Determine the [x, y] coordinate at the center of the cell enclosing the given text.  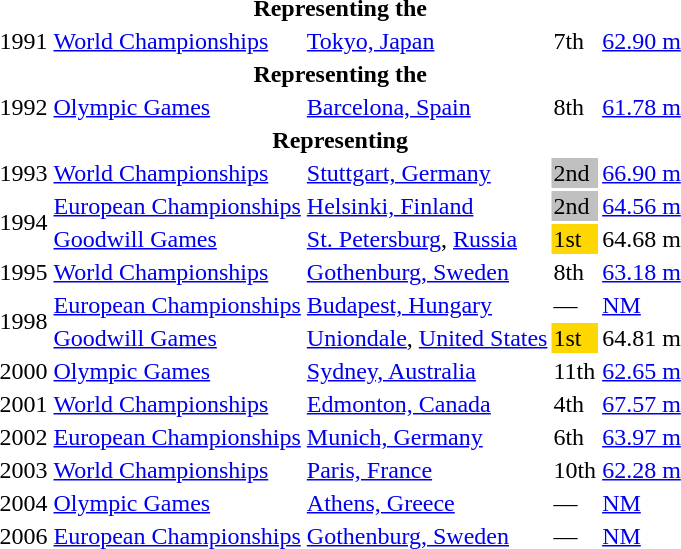
Uniondale, United States [427, 338]
Barcelona, Spain [427, 107]
4th [575, 404]
Budapest, Hungary [427, 305]
Edmonton, Canada [427, 404]
Munich, Germany [427, 437]
10th [575, 470]
Tokyo, Japan [427, 41]
Stuttgart, Germany [427, 173]
Paris, France [427, 470]
11th [575, 371]
6th [575, 437]
Gothenburg, Sweden [427, 272]
Helsinki, Finland [427, 206]
7th [575, 41]
Athens, Greece [427, 503]
Sydney, Australia [427, 371]
St. Petersburg, Russia [427, 239]
